Search for the cell housing the specified text and yield its (x, y) center coordinate. 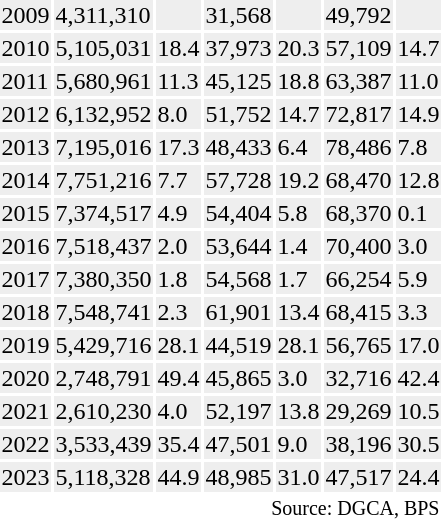
2021 (26, 411)
2014 (26, 180)
8.0 (178, 114)
2018 (26, 312)
1.4 (298, 246)
7,548,741 (104, 312)
1.7 (298, 279)
2009 (26, 15)
32,716 (358, 378)
9.0 (298, 444)
47,517 (358, 477)
2,748,791 (104, 378)
2012 (26, 114)
54,568 (238, 279)
5,118,328 (104, 477)
5.9 (418, 279)
7,518,437 (104, 246)
7.8 (418, 147)
49,792 (358, 15)
5,105,031 (104, 48)
66,254 (358, 279)
78,486 (358, 147)
44,519 (238, 345)
2022 (26, 444)
48,433 (238, 147)
0.1 (418, 213)
72,817 (358, 114)
2015 (26, 213)
38,196 (358, 444)
5,680,961 (104, 81)
14.9 (418, 114)
2013 (26, 147)
2.0 (178, 246)
7,380,350 (104, 279)
2011 (26, 81)
1.8 (178, 279)
17.3 (178, 147)
13.4 (298, 312)
24.4 (418, 477)
29,269 (358, 411)
19.2 (298, 180)
54,404 (238, 213)
2.3 (178, 312)
70,400 (358, 246)
57,109 (358, 48)
68,470 (358, 180)
2020 (26, 378)
31.0 (298, 477)
53,644 (238, 246)
51,752 (238, 114)
13.8 (298, 411)
61,901 (238, 312)
4.9 (178, 213)
17.0 (418, 345)
7,374,517 (104, 213)
11.0 (418, 81)
2023 (26, 477)
57,728 (238, 180)
68,415 (358, 312)
6,132,952 (104, 114)
45,125 (238, 81)
2016 (26, 246)
63,387 (358, 81)
3,533,439 (104, 444)
31,568 (238, 15)
4,311,310 (104, 15)
44.9 (178, 477)
49.4 (178, 378)
3.3 (418, 312)
7,195,016 (104, 147)
45,865 (238, 378)
2019 (26, 345)
2,610,230 (104, 411)
37,973 (238, 48)
35.4 (178, 444)
7,751,216 (104, 180)
30.5 (418, 444)
5,429,716 (104, 345)
11.3 (178, 81)
2010 (26, 48)
6.4 (298, 147)
48,985 (238, 477)
18.4 (178, 48)
4.0 (178, 411)
52,197 (238, 411)
2017 (26, 279)
18.8 (298, 81)
56,765 (358, 345)
42.4 (418, 378)
12.8 (418, 180)
5.8 (298, 213)
7.7 (178, 180)
20.3 (298, 48)
68,370 (358, 213)
47,501 (238, 444)
10.5 (418, 411)
